Detect which cell encompasses the target text, then output its [X, Y] center coordinate. 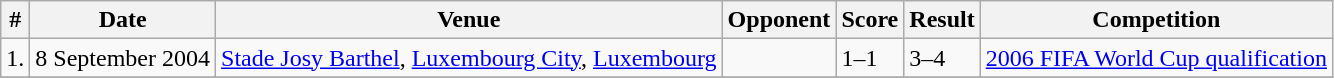
1. [16, 58]
# [16, 20]
Venue [470, 20]
Score [870, 20]
8 September 2004 [123, 58]
Result [942, 20]
2006 FIFA World Cup qualification [1156, 58]
Stade Josy Barthel, Luxembourg City, Luxembourg [470, 58]
Opponent [779, 20]
1–1 [870, 58]
Competition [1156, 20]
3–4 [942, 58]
Date [123, 20]
